Detect which cell encompasses the target text, then output its (x, y) center coordinate. 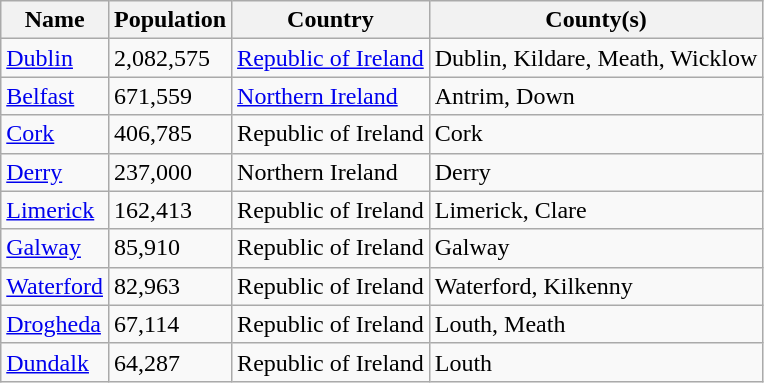
64,287 (170, 362)
County(s) (596, 20)
Name (55, 20)
Waterford, Kilkenny (596, 286)
2,082,575 (170, 58)
406,785 (170, 134)
Drogheda (55, 324)
Waterford (55, 286)
671,559 (170, 96)
Dundalk (55, 362)
Dublin, Kildare, Meath, Wicklow (596, 58)
67,114 (170, 324)
Country (331, 20)
Louth, Meath (596, 324)
237,000 (170, 172)
82,963 (170, 286)
Antrim, Down (596, 96)
Population (170, 20)
Limerick (55, 210)
Dublin (55, 58)
85,910 (170, 248)
Louth (596, 362)
Belfast (55, 96)
162,413 (170, 210)
Limerick, Clare (596, 210)
